For the text-containing cell, return its midpoint in [x, y] coordinate format. 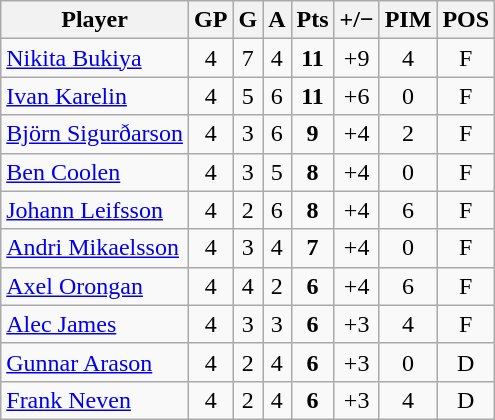
A [277, 20]
Johann Leifsson [95, 210]
+9 [356, 58]
Andri Mikaelsson [95, 248]
+/− [356, 20]
+6 [356, 96]
Pts [312, 20]
Björn Sigurðarson [95, 134]
Axel Orongan [95, 286]
Frank Neven [95, 400]
Alec James [95, 324]
9 [312, 134]
Nikita Bukiya [95, 58]
PIM [408, 20]
GP [210, 20]
POS [466, 20]
G [248, 20]
Player [95, 20]
Ivan Karelin [95, 96]
Gunnar Arason [95, 362]
Ben Coolen [95, 172]
